Search for the cell housing the specified text and yield its (X, Y) center coordinate. 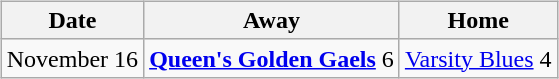
Away (272, 20)
Date (72, 20)
November 16 (72, 58)
Varsity Blues 4 (478, 58)
Home (478, 20)
Queen's Golden Gaels 6 (272, 58)
